Scan for the cell matching the given text and deliver its [X, Y] coordinate at center. 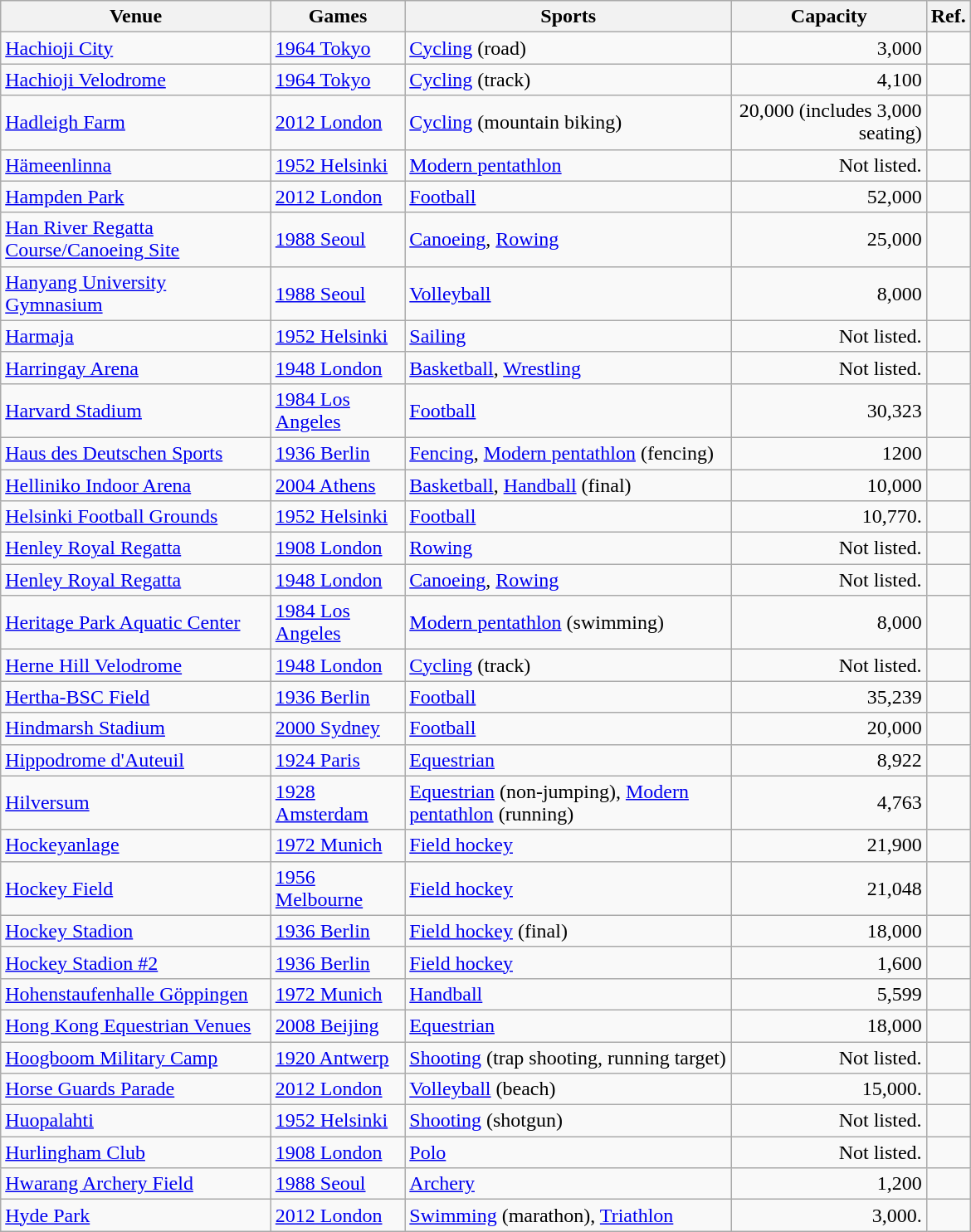
1,600 [830, 962]
1,200 [830, 1184]
1920 Antwerp [337, 1058]
Han River Regatta Course/Canoeing Site [136, 239]
Basketball, Handball (final) [568, 485]
Hadleigh Farm [136, 123]
Archery [568, 1184]
Heritage Park Aquatic Center [136, 622]
3,000. [830, 1215]
Swimming (marathon), Triathlon [568, 1215]
Hampden Park [136, 197]
Harmaja [136, 336]
Hwarang Archery Field [136, 1184]
Hoogboom Military Camp [136, 1058]
Haus des Deutschen Sports [136, 453]
10,770. [830, 517]
Equestrian (non-jumping), Modern pentathlon (running) [568, 803]
Cycling (mountain biking) [568, 123]
Basketball, Wrestling [568, 368]
Hockeyanlage [136, 845]
Helliniko Indoor Arena [136, 485]
Field hockey (final) [568, 931]
Capacity [830, 17]
Hertha-BSC Field [136, 697]
Herne Hill Velodrome [136, 665]
Polo [568, 1152]
Modern pentathlon (swimming) [568, 622]
Hohenstaufenhalle Göppingen [136, 994]
Fencing, Modern pentathlon (fencing) [568, 453]
2000 Sydney [337, 728]
Shooting (trap shooting, running target) [568, 1058]
Sports [568, 17]
Harvard Stadium [136, 410]
Hyde Park [136, 1215]
2004 Athens [337, 485]
4,763 [830, 803]
Shooting (shotgun) [568, 1121]
1956 Melbourne [337, 888]
Hockey Field [136, 888]
Hong Kong Equestrian Venues [136, 1025]
Modern pentathlon [568, 165]
Venue [136, 17]
20,000 (includes 3,000 seating) [830, 123]
Rowing [568, 548]
Volleyball (beach) [568, 1089]
15,000. [830, 1089]
25,000 [830, 239]
Hindmarsh Stadium [136, 728]
Hurlingham Club [136, 1152]
Hämeenlinna [136, 165]
Hanyang University Gymnasium [136, 294]
Hilversum [136, 803]
1924 Paris [337, 760]
Hockey Stadion [136, 931]
4,100 [830, 80]
3,000 [830, 48]
Ref. [948, 17]
21,900 [830, 845]
Hockey Stadion #2 [136, 962]
Harringay Arena [136, 368]
Hachioji Velodrome [136, 80]
Sailing [568, 336]
Hachioji City [136, 48]
10,000 [830, 485]
30,323 [830, 410]
1928 Amsterdam [337, 803]
8,922 [830, 760]
Handball [568, 994]
1200 [830, 453]
35,239 [830, 697]
Hippodrome d'Auteuil [136, 760]
21,048 [830, 888]
Helsinki Football Grounds [136, 517]
2008 Beijing [337, 1025]
Horse Guards Parade [136, 1089]
Cycling (road) [568, 48]
Games [337, 17]
Volleyball [568, 294]
20,000 [830, 728]
Huopalahti [136, 1121]
52,000 [830, 197]
5,599 [830, 994]
